Find where the given text appears and provide that cell's center as [x, y] coordinate. 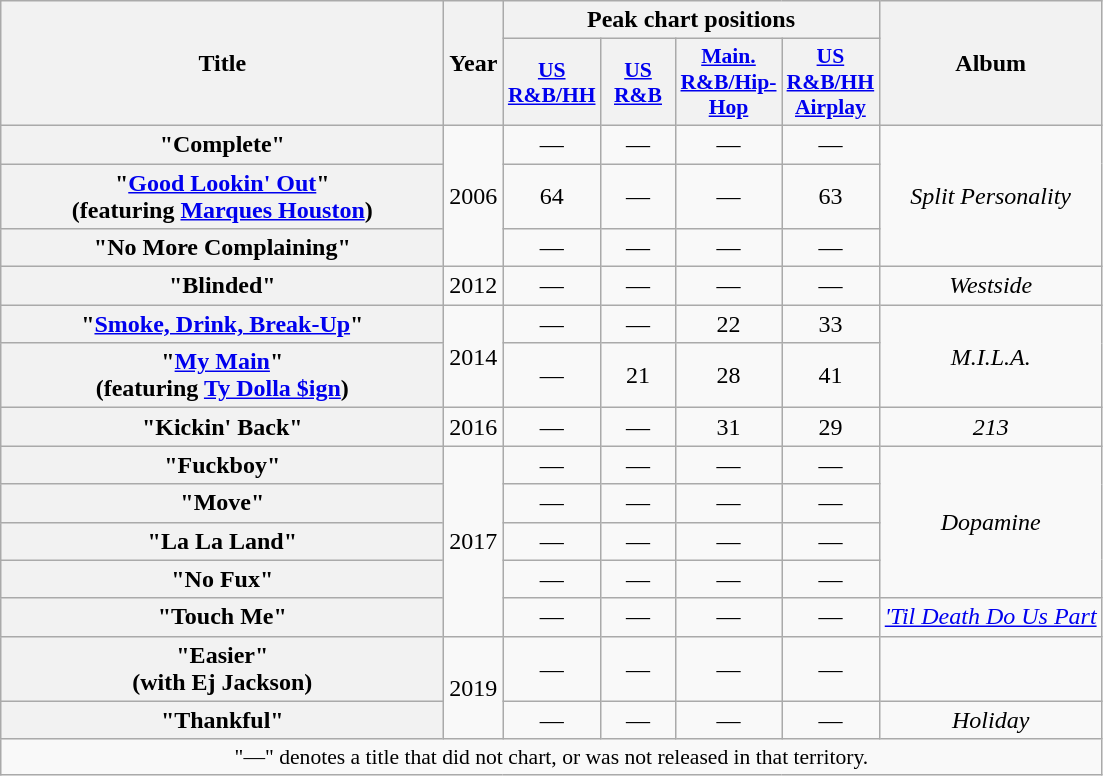
28 [728, 376]
Peak chart positions [691, 20]
"My Main" (featuring Ty Dolla $ign) [222, 376]
41 [831, 376]
M.I.L.A. [990, 356]
"Easier" (with Ej Jackson) [222, 668]
US R&B [638, 82]
Westside [990, 286]
"Kickin' Back" [222, 427]
US R&B/HH [552, 82]
21 [638, 376]
"—" denotes a title that did not chart, or was not released in that territory. [552, 757]
31 [728, 427]
2012 [474, 286]
2016 [474, 427]
2006 [474, 196]
Main.R&B/Hip-Hop [728, 82]
"Blinded" [222, 286]
63 [831, 196]
Dopamine [990, 522]
Album [990, 64]
33 [831, 324]
2017 [474, 541]
2019 [474, 688]
"Move" [222, 503]
"No More Complaining" [222, 248]
"Touch Me" [222, 617]
213 [990, 427]
USR&B/HHAirplay [831, 82]
"Good Lookin' Out"(featuring Marques Houston) [222, 196]
29 [831, 427]
"Complete" [222, 144]
"La La Land" [222, 541]
2014 [474, 356]
22 [728, 324]
Split Personality [990, 196]
"Fuckboy" [222, 465]
"No Fux" [222, 579]
Year [474, 64]
"Smoke, Drink, Break-Up" [222, 324]
Title [222, 64]
64 [552, 196]
Holiday [990, 720]
"Thankful" [222, 720]
'Til Death Do Us Part [990, 617]
